Pinpoint the cell where the given text exists, returning its (X, Y) midpoint coordinate. 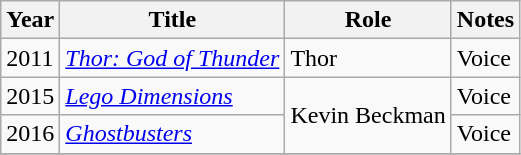
Title (172, 20)
Ghostbusters (172, 134)
Thor: God of Thunder (172, 58)
Kevin Beckman (368, 115)
2011 (30, 58)
2015 (30, 96)
2016 (30, 134)
Year (30, 20)
Thor (368, 58)
Notes (485, 20)
Lego Dimensions (172, 96)
Role (368, 20)
